Search for the cell housing the specified text and yield its (x, y) center coordinate. 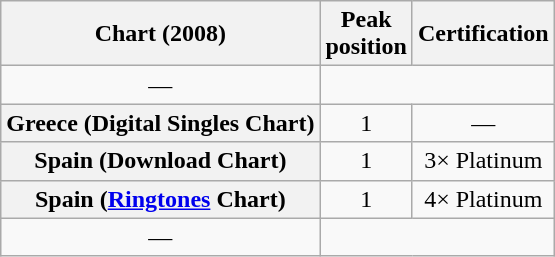
3× Platinum (483, 161)
Chart (2008) (160, 34)
Spain (Ringtones Chart) (160, 199)
Spain (Download Chart) (160, 161)
Greece (Digital Singles Chart) (160, 123)
Peakposition (366, 34)
4× Platinum (483, 199)
Certification (483, 34)
